Capture the cell that displays the provided text and extract its [x, y] central coordinate. 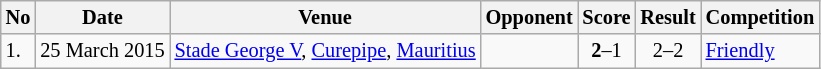
Date [102, 17]
Venue [326, 17]
Opponent [530, 17]
Friendly [760, 51]
25 March 2015 [102, 51]
1. [18, 51]
No [18, 17]
Competition [760, 17]
2–2 [668, 51]
Result [668, 17]
Score [607, 17]
Stade George V, Curepipe, Mauritius [326, 51]
2–1 [607, 51]
